Pinpoint the cell where the given text exists, returning its [X, Y] midpoint coordinate. 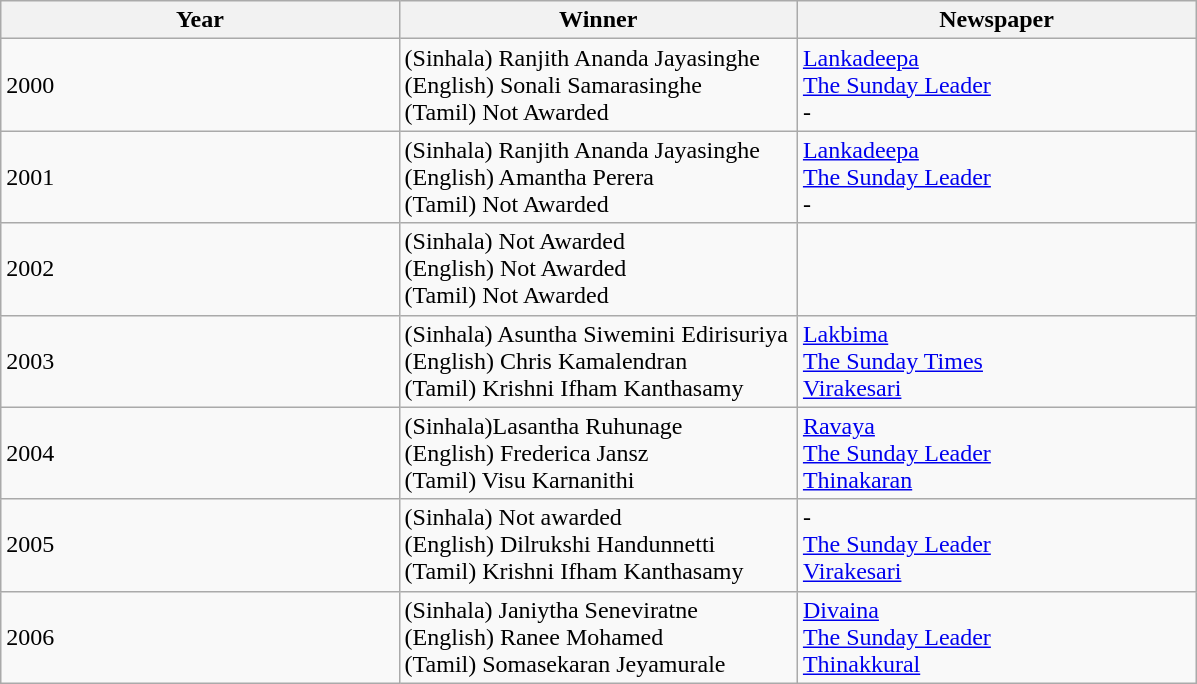
RavayaThe Sunday LeaderThinakaran [996, 453]
DivainaThe Sunday LeaderThinakkural [996, 637]
(Sinhala) Ranjith Ananda Jayasinghe(English) Amantha Perera(Tamil) Not Awarded [598, 177]
(Sinhala)Lasantha Ruhunage(English) Frederica Jansz(Tamil) Visu Karnanithi [598, 453]
(Sinhala) Not awarded(English) Dilrukshi Handunnetti(Tamil) Krishni Ifham Kanthasamy [598, 545]
2003 [200, 361]
Year [200, 20]
2004 [200, 453]
(Sinhala) Janiytha Seneviratne(English) Ranee Mohamed(Tamil) Somasekaran Jeyamurale [598, 637]
LakbimaThe Sunday TimesVirakesari [996, 361]
Winner [598, 20]
2005 [200, 545]
2002 [200, 269]
2001 [200, 177]
(Sinhala) Ranjith Ananda Jayasinghe(English) Sonali Samarasinghe(Tamil) Not Awarded [598, 85]
2000 [200, 85]
(Sinhala) Not Awarded(English) Not Awarded(Tamil) Not Awarded [598, 269]
2006 [200, 637]
-The Sunday LeaderVirakesari [996, 545]
Newspaper [996, 20]
(Sinhala) Asuntha Siwemini Edirisuriya(English) Chris Kamalendran(Tamil) Krishni Ifham Kanthasamy [598, 361]
